Determine the [X, Y] coordinate at the center of the cell enclosing the given text.  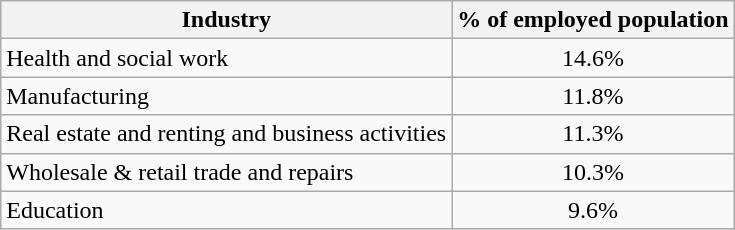
14.6% [593, 58]
9.6% [593, 210]
Health and social work [226, 58]
11.8% [593, 96]
% of employed population [593, 20]
11.3% [593, 134]
10.3% [593, 172]
Education [226, 210]
Manufacturing [226, 96]
Wholesale & retail trade and repairs [226, 172]
Industry [226, 20]
Real estate and renting and business activities [226, 134]
